Scan for the cell matching the given text and deliver its [x, y] coordinate at center. 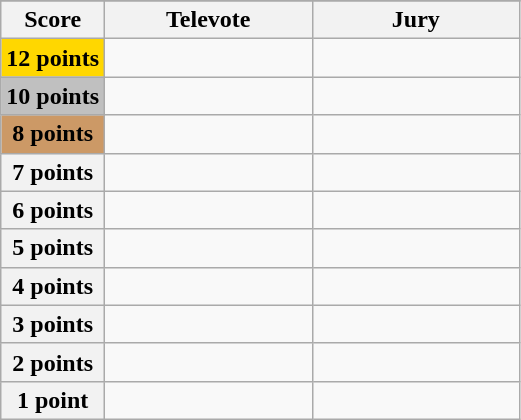
8 points [53, 134]
7 points [53, 172]
4 points [53, 286]
12 points [53, 58]
10 points [53, 96]
Jury [416, 20]
3 points [53, 324]
Score [53, 20]
Televote [209, 20]
5 points [53, 248]
1 point [53, 400]
2 points [53, 362]
6 points [53, 210]
